Return the [X, Y] coordinate for the center point of the cell that contains the specified text.  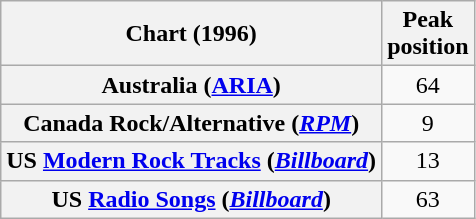
Australia (ARIA) [192, 85]
US Radio Songs (Billboard) [192, 199]
63 [428, 199]
13 [428, 161]
US Modern Rock Tracks (Billboard) [192, 161]
Canada Rock/Alternative (RPM) [192, 123]
64 [428, 85]
Chart (1996) [192, 34]
9 [428, 123]
Peakposition [428, 34]
